Extract the (x, y) coordinate from the center of the cell holding the provided text.  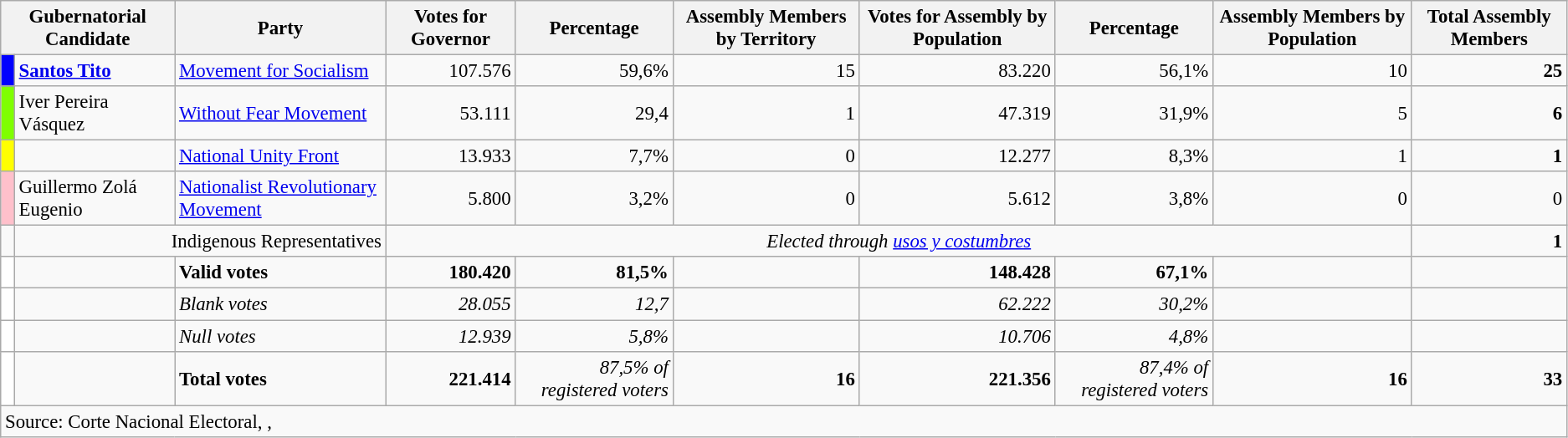
7,7% (594, 156)
47.319 (957, 114)
Assembly Members by Territory (766, 28)
Votes for Governor (450, 28)
148.428 (957, 273)
53.111 (450, 114)
10 (1312, 71)
25 (1489, 71)
12.277 (957, 156)
Nationalist Revolutionary Movement (281, 199)
Elected through usos y costumbres (899, 242)
Total Assembly Members (1489, 28)
8,3% (1134, 156)
13.933 (450, 156)
12,7 (594, 304)
5.800 (450, 199)
Indigenous Representatives (200, 242)
180.420 (450, 273)
Movement for Socialism (281, 71)
5 (1312, 114)
Iver Pereira Vásquez (94, 114)
28.055 (450, 304)
107.576 (450, 71)
33 (1489, 378)
62.222 (957, 304)
67,1% (1134, 273)
10.706 (957, 336)
221.414 (450, 378)
Valid votes (281, 273)
Assembly Members by Population (1312, 28)
81,5% (594, 273)
5,8% (594, 336)
Guillermo Zolá Eugenio (94, 199)
87,4% of registered voters (1134, 378)
Source: Corte Nacional Electoral, , (784, 421)
4,8% (1134, 336)
3,8% (1134, 199)
87,5% of registered voters (594, 378)
12.939 (450, 336)
Party (281, 28)
59,6% (594, 71)
15 (766, 71)
Total votes (281, 378)
29,4 (594, 114)
31,9% (1134, 114)
Null votes (281, 336)
Votes for Assembly by Population (957, 28)
83.220 (957, 71)
6 (1489, 114)
30,2% (1134, 304)
Without Fear Movement (281, 114)
5.612 (957, 199)
National Unity Front (281, 156)
221.356 (957, 378)
Santos Tito (94, 71)
56,1% (1134, 71)
Blank votes (281, 304)
3,2% (594, 199)
Gubernatorial Candidate (88, 28)
